Find where the given text appears and provide that cell's center as [x, y] coordinate. 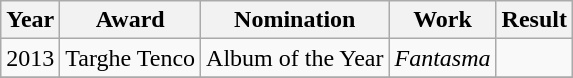
2013 [30, 58]
Album of the Year [295, 58]
Nomination [295, 20]
Award [130, 20]
Fantasma [442, 58]
Year [30, 20]
Targhe Tenco [130, 58]
Work [442, 20]
Result [534, 20]
